Search for the cell housing the specified text and yield its (x, y) center coordinate. 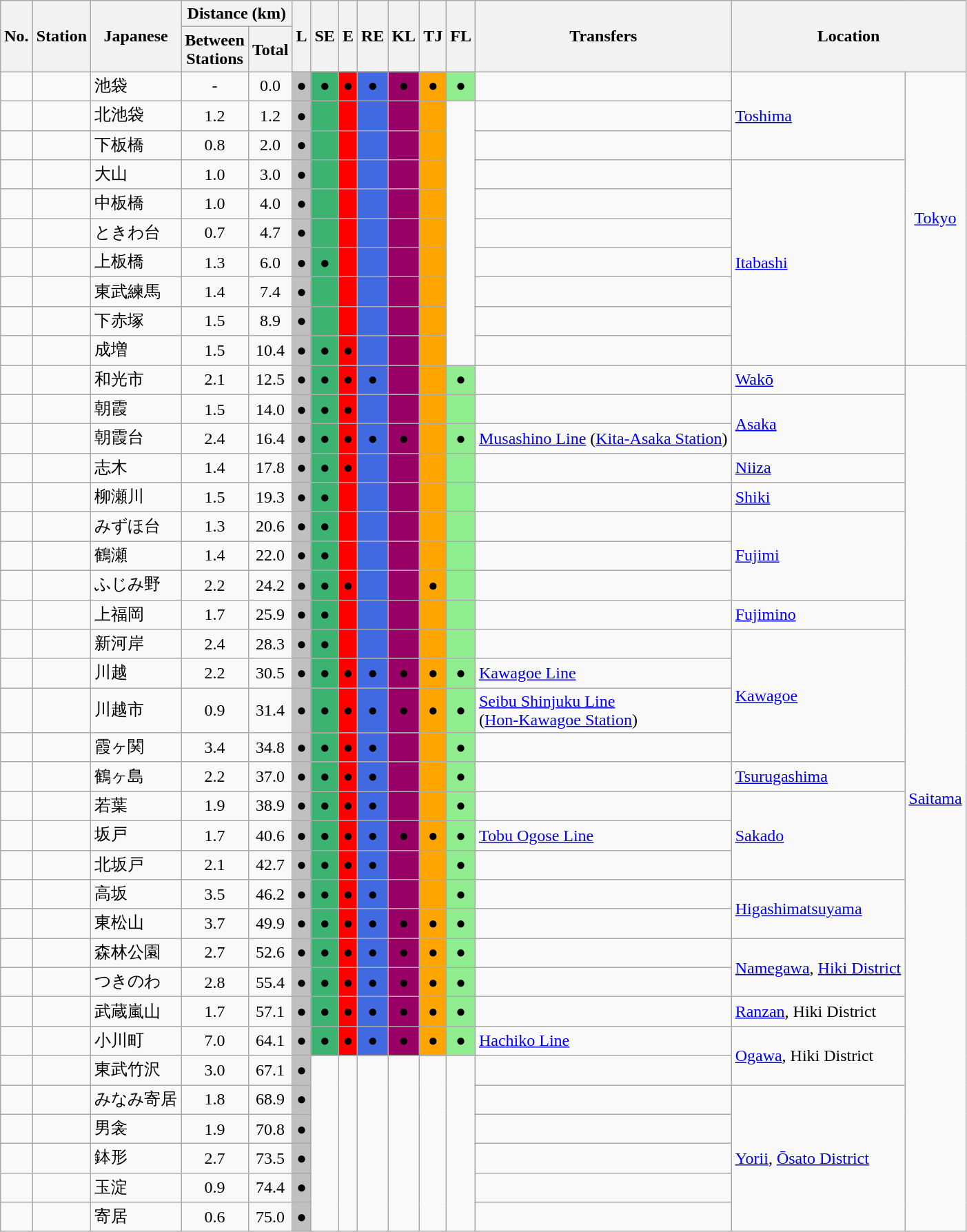
4.7 (270, 233)
上福岡 (136, 615)
Seibu Shinjuku Line(Hon-Kawagoe Station) (603, 710)
Ogawa, Hiki District (818, 1055)
Tsurugashima (818, 776)
新河岸 (136, 644)
KL (404, 36)
下赤塚 (136, 321)
Ranzan, Hiki District (818, 1012)
75.0 (270, 1218)
L (302, 36)
7.4 (270, 292)
森林公園 (136, 953)
38.9 (270, 807)
0.7 (215, 233)
55.4 (270, 982)
46.2 (270, 895)
Japanese (136, 36)
Fujimi (818, 556)
52.6 (270, 953)
0.0 (270, 87)
68.9 (270, 1100)
31.4 (270, 710)
川越 (136, 673)
寄居 (136, 1218)
SE (325, 36)
みなみ寄居 (136, 1100)
小川町 (136, 1041)
つきのわ (136, 982)
No. (17, 36)
64.1 (270, 1041)
中板橋 (136, 204)
Asaka (818, 423)
Station (61, 36)
Distance (km) (237, 14)
Kawagoe (818, 696)
Musashino Line (Kita-Asaka Station) (603, 438)
若葉 (136, 807)
鶴瀬 (136, 556)
3.5 (215, 895)
16.4 (270, 438)
坂戸 (136, 836)
Sakado (818, 836)
朝霞 (136, 410)
57.1 (270, 1012)
24.2 (270, 585)
高坂 (136, 895)
28.3 (270, 644)
Saitama (935, 798)
12.5 (270, 381)
Total (270, 50)
6.0 (270, 262)
志木 (136, 467)
玉淀 (136, 1187)
成増 (136, 350)
東武竹沢 (136, 1070)
Tokyo (935, 219)
RE (372, 36)
TJ (433, 36)
Hachiko Line (603, 1041)
10.4 (270, 350)
東武練馬 (136, 292)
30.5 (270, 673)
25.9 (270, 615)
0.8 (215, 145)
Higashimatsuyama (818, 909)
BetweenStations (215, 50)
Niiza (818, 467)
70.8 (270, 1129)
14.0 (270, 410)
鉢形 (136, 1158)
北池袋 (136, 116)
0.6 (215, 1218)
Fujimino (818, 615)
武蔵嵐山 (136, 1012)
鶴ヶ島 (136, 776)
7.0 (215, 1041)
男衾 (136, 1129)
北坂戸 (136, 865)
下板橋 (136, 145)
和光市 (136, 381)
67.1 (270, 1070)
37.0 (270, 776)
40.6 (270, 836)
2.8 (215, 982)
17.8 (270, 467)
大山 (136, 175)
Namegawa, Hiki District (818, 968)
Shiki (818, 498)
22.0 (270, 556)
朝霞台 (136, 438)
Tobu Ogose Line (603, 836)
4.0 (270, 204)
Transfers (603, 36)
20.6 (270, 527)
上板橋 (136, 262)
- (215, 87)
3.7 (215, 924)
Itabashi (818, 263)
Wakō (818, 381)
みずほ台 (136, 527)
74.4 (270, 1187)
池袋 (136, 87)
Yorii, Ōsato District (818, 1158)
42.7 (270, 865)
東松山 (136, 924)
19.3 (270, 498)
FL (461, 36)
73.5 (270, 1158)
川越市 (136, 710)
Toshima (818, 116)
霞ヶ関 (136, 747)
Kawagoe Line (603, 673)
E (347, 36)
34.8 (270, 747)
Location (848, 36)
柳瀬川 (136, 498)
49.9 (270, 924)
ふじみ野 (136, 585)
8.9 (270, 321)
1.8 (215, 1100)
ときわ台 (136, 233)
3.4 (215, 747)
2.0 (270, 145)
